Output the [x, y] coordinate of the center of the cell containing the given text.  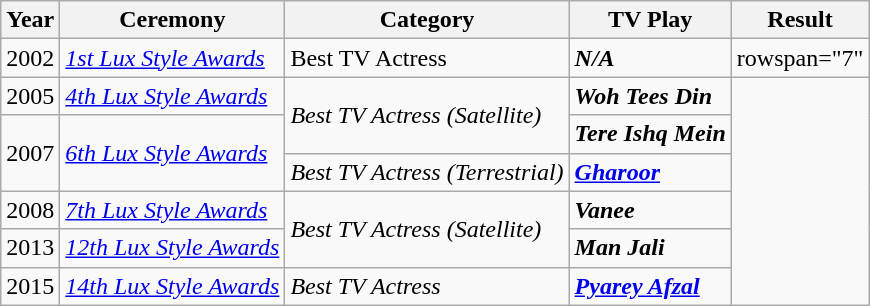
Woh Tees Din [650, 96]
Gharoor [650, 172]
2002 [30, 58]
Vanee [650, 210]
12th Lux Style Awards [172, 248]
14th Lux Style Awards [172, 286]
6th Lux Style Awards [172, 153]
2013 [30, 248]
N/A [650, 58]
2015 [30, 286]
2005 [30, 96]
Tere Ishq Mein [650, 134]
Pyarey Afzal [650, 286]
Year [30, 20]
Man Jali [650, 248]
2007 [30, 153]
Best TV Actress (Terrestrial) [427, 172]
TV Play [650, 20]
Ceremony [172, 20]
7th Lux Style Awards [172, 210]
2008 [30, 210]
1st Lux Style Awards [172, 58]
Category [427, 20]
rowspan="7" [800, 58]
Result [800, 20]
4th Lux Style Awards [172, 96]
